Locate the cell with the specified text and output its [x, y] center coordinate. 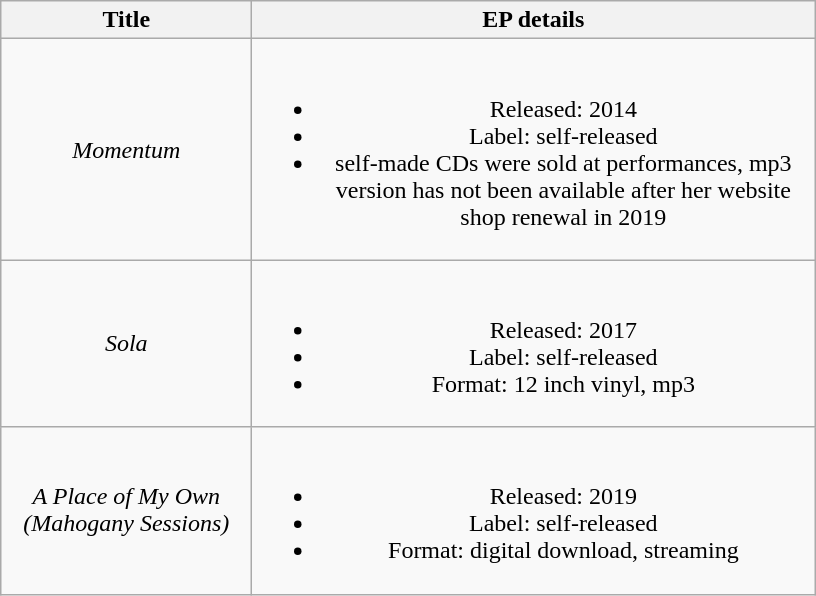
EP details [534, 20]
Released: 2017Label: self-releasedFormat: 12 inch vinyl, mp3 [534, 344]
A Place of My Own (Mahogany Sessions) [126, 510]
Released: 2019Label: self-releasedFormat: digital download, streaming [534, 510]
Released: 2014Label: self-releasedself-made CDs were sold at performances, mp3 version has not been available after her website shop renewal in 2019 [534, 150]
Title [126, 20]
Momentum [126, 150]
Sola [126, 344]
